Capture the cell that displays the provided text and extract its [X, Y] central coordinate. 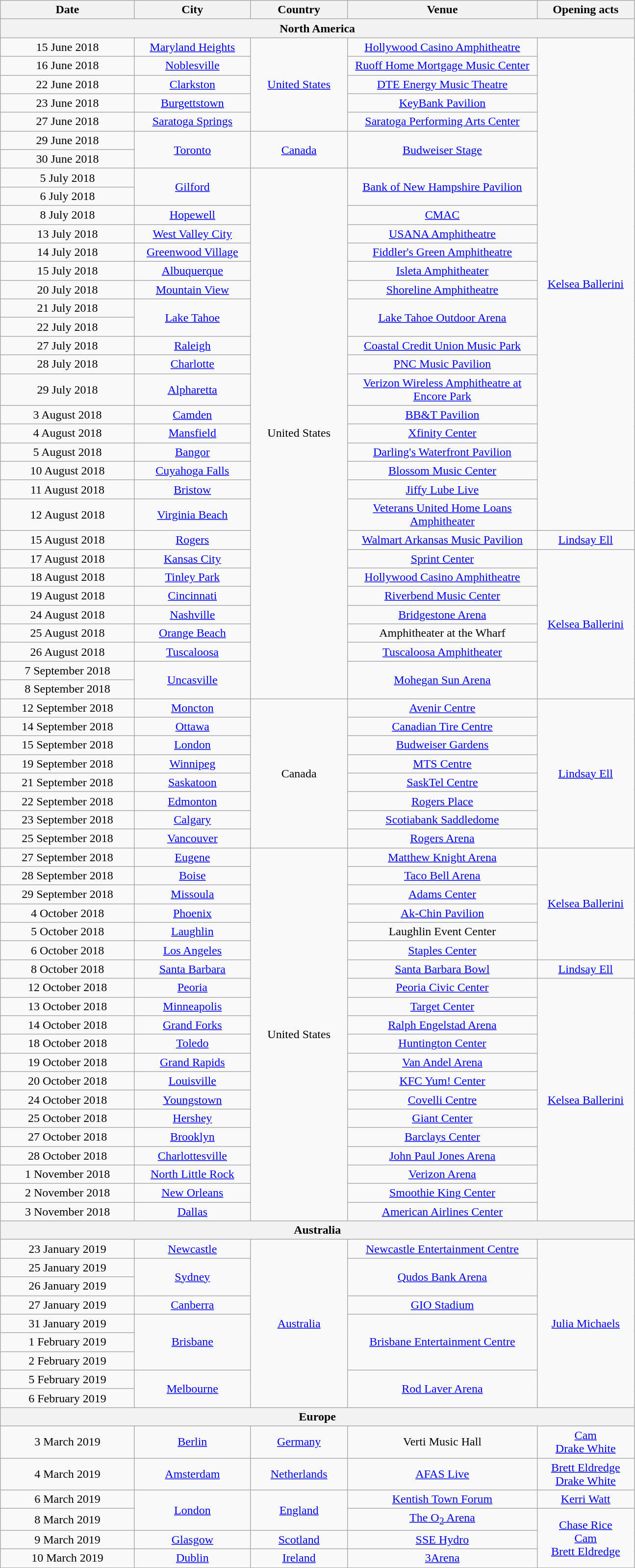
Clarkston [192, 84]
Budweiser Gardens [442, 745]
22 July 2018 [68, 327]
BB&T Pavilion [442, 415]
Charlotte [192, 364]
Brett Eldredge Drake White [585, 1473]
12 August 2018 [68, 515]
28 September 2018 [68, 876]
Blossom Music Center [442, 471]
Verti Music Hall [442, 1442]
4 August 2018 [68, 433]
27 January 2019 [68, 1305]
8 March 2019 [68, 1519]
Boise [192, 876]
Saskatoon [192, 782]
Vancouver [192, 838]
Staples Center [442, 950]
24 August 2018 [68, 615]
Dublin [192, 1558]
Noblesville [192, 66]
Europe [318, 1417]
Raleigh [192, 346]
5 February 2019 [68, 1379]
12 September 2018 [68, 708]
15 July 2018 [68, 271]
26 January 2019 [68, 1286]
Brisbane Entertainment Centre [442, 1342]
Louisville [192, 1081]
MTS Centre [442, 764]
27 July 2018 [68, 346]
American Airlines Center [442, 1212]
13 July 2018 [68, 234]
West Valley City [192, 234]
2 February 2019 [68, 1361]
Berlin [192, 1442]
Los Angeles [192, 950]
19 August 2018 [68, 596]
Avenir Centre [442, 708]
Winnipeg [192, 764]
Isleta Amphitheater [442, 271]
29 July 2018 [68, 389]
19 October 2018 [68, 1062]
Qudos Bank Arena [442, 1277]
New Orleans [192, 1193]
Sprint Center [442, 558]
PNC Music Pavilion [442, 364]
31 January 2019 [68, 1323]
Walmart Arkansas Music Pavilion [442, 540]
Santa Barbara [192, 969]
26 August 2018 [68, 652]
Kansas City [192, 558]
Laughlin [192, 932]
Lake Tahoe [192, 318]
10 March 2019 [68, 1558]
SSE Hydro [442, 1540]
Santa Barbara Bowl [442, 969]
Kerri Watt [585, 1499]
Charlottesville [192, 1155]
Sydney [192, 1277]
Burgettstown [192, 103]
1 February 2019 [68, 1342]
Coastal Credit Union Music Park [442, 346]
Shoreline Amphitheatre [442, 290]
Gilford [192, 187]
Brooklyn [192, 1137]
23 January 2019 [68, 1249]
Edmonton [192, 801]
Camden [192, 415]
Peoria Civic Center [442, 988]
22 September 2018 [68, 801]
5 July 2018 [68, 177]
14 July 2018 [68, 252]
Amsterdam [192, 1473]
Virginia Beach [192, 515]
Hopewell [192, 215]
Adams Center [442, 895]
20 October 2018 [68, 1081]
Ottawa [192, 726]
Germany [299, 1442]
Rod Laver Arena [442, 1389]
Covelli Centre [442, 1099]
Huntington Center [442, 1044]
Kentish Town Forum [442, 1499]
Orange Beach [192, 633]
Jiffy Lube Live [442, 489]
Scotiabank Saddledome [442, 820]
Mohegan Sun Arena [442, 680]
Bank of New Hampshire Pavilion [442, 187]
14 September 2018 [68, 726]
Peoria [192, 988]
Ralph Engelstad Arena [442, 1025]
28 July 2018 [68, 364]
4 October 2018 [68, 913]
John Paul Jones Arena [442, 1155]
15 September 2018 [68, 745]
Phoenix [192, 913]
Mansfield [192, 433]
North America [318, 28]
3 March 2019 [68, 1442]
28 October 2018 [68, 1155]
Taco Bell Arena [442, 876]
25 January 2019 [68, 1268]
Ak-Chin Pavilion [442, 913]
25 September 2018 [68, 838]
Brisbane [192, 1342]
Youngstown [192, 1099]
Melbourne [192, 1389]
Greenwood Village [192, 252]
5 October 2018 [68, 932]
Missoula [192, 895]
21 September 2018 [68, 782]
18 October 2018 [68, 1044]
3 November 2018 [68, 1212]
Minneapolis [192, 1006]
25 August 2018 [68, 633]
Veterans United Home Loans Amphitheater [442, 515]
24 October 2018 [68, 1099]
Newcastle Entertainment Centre [442, 1249]
8 October 2018 [68, 969]
29 September 2018 [68, 895]
Fiddler's Green Amphitheatre [442, 252]
Grand Forks [192, 1025]
27 June 2018 [68, 122]
Bristow [192, 489]
Xfinity Center [442, 433]
Amphitheater at the Wharf [442, 633]
19 September 2018 [68, 764]
13 October 2018 [68, 1006]
DTE Energy Music Theatre [442, 84]
Cuyahoga Falls [192, 471]
6 October 2018 [68, 950]
27 October 2018 [68, 1137]
Dallas [192, 1212]
Smoothie King Center [442, 1193]
1 November 2018 [68, 1174]
Ireland [299, 1558]
Tuscaloosa [192, 652]
22 June 2018 [68, 84]
20 July 2018 [68, 290]
SaskTel Centre [442, 782]
Cam Drake White [585, 1442]
Grand Rapids [192, 1062]
Moncton [192, 708]
Verizon Wireless Amphitheatre at Encore Park [442, 389]
Maryland Heights [192, 47]
7 September 2018 [68, 671]
Hershey [192, 1118]
15 June 2018 [68, 47]
KeyBank Pavilion [442, 103]
England [299, 1510]
Lake Tahoe Outdoor Arena [442, 318]
30 June 2018 [68, 159]
Eugene [192, 857]
Alpharetta [192, 389]
Canadian Tire Centre [442, 726]
Rogers [192, 540]
23 June 2018 [68, 103]
USANA Amphitheatre [442, 234]
18 August 2018 [68, 577]
CMAC [442, 215]
Newcastle [192, 1249]
Opening acts [585, 10]
6 February 2019 [68, 1398]
15 August 2018 [68, 540]
Barclays Center [442, 1137]
8 September 2018 [68, 689]
Saratoga Performing Arts Center [442, 122]
Scotland [299, 1540]
Saratoga Springs [192, 122]
Mountain View [192, 290]
Budweiser Stage [442, 149]
Uncasville [192, 680]
Laughlin Event Center [442, 932]
KFC Yum! Center [442, 1081]
Calgary [192, 820]
16 June 2018 [68, 66]
6 July 2018 [68, 196]
3Arena [442, 1558]
Ruoff Home Mortgage Music Center [442, 66]
Target Center [442, 1006]
23 September 2018 [68, 820]
Date [68, 10]
29 June 2018 [68, 140]
Riverbend Music Center [442, 596]
Albuquerque [192, 271]
Cincinnati [192, 596]
Netherlands [299, 1473]
17 August 2018 [68, 558]
Canberra [192, 1305]
10 August 2018 [68, 471]
AFAS Live [442, 1473]
GIO Stadium [442, 1305]
2 November 2018 [68, 1193]
City [192, 10]
4 March 2019 [68, 1473]
Verizon Arena [442, 1174]
Tuscaloosa Amphitheater [442, 652]
The O2 Arena [442, 1519]
Rogers Place [442, 801]
Glasgow [192, 1540]
3 August 2018 [68, 415]
Julia Michaels [585, 1323]
Toledo [192, 1044]
21 July 2018 [68, 308]
14 October 2018 [68, 1025]
North Little Rock [192, 1174]
Van Andel Arena [442, 1062]
27 September 2018 [68, 857]
Tinley Park [192, 577]
Giant Center [442, 1118]
Country [299, 10]
9 March 2019 [68, 1540]
11 August 2018 [68, 489]
Chase Rice Cam Brett Eldredge [585, 1538]
Bridgestone Arena [442, 615]
12 October 2018 [68, 988]
Rogers Arena [442, 838]
5 August 2018 [68, 452]
Darling's Waterfront Pavilion [442, 452]
6 March 2019 [68, 1499]
Toronto [192, 149]
Nashville [192, 615]
Bangor [192, 452]
Matthew Knight Arena [442, 857]
Venue [442, 10]
25 October 2018 [68, 1118]
8 July 2018 [68, 215]
